Scan for the cell matching the given text and deliver its (x, y) coordinate at center. 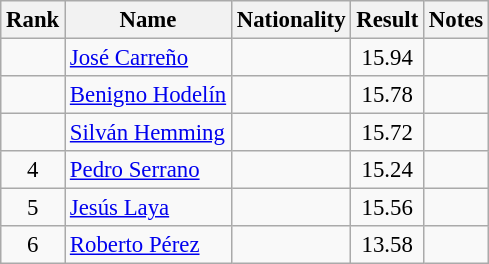
Name (148, 20)
4 (33, 170)
15.56 (388, 208)
Silván Hemming (148, 133)
15.94 (388, 58)
Roberto Pérez (148, 245)
5 (33, 208)
Rank (33, 20)
15.78 (388, 95)
Pedro Serrano (148, 170)
6 (33, 245)
15.72 (388, 133)
15.24 (388, 170)
13.58 (388, 245)
Jesús Laya (148, 208)
Notes (456, 20)
José Carreño (148, 58)
Result (388, 20)
Benigno Hodelín (148, 95)
Nationality (290, 20)
